Find where the given text appears and provide that cell's center as [x, y] coordinate. 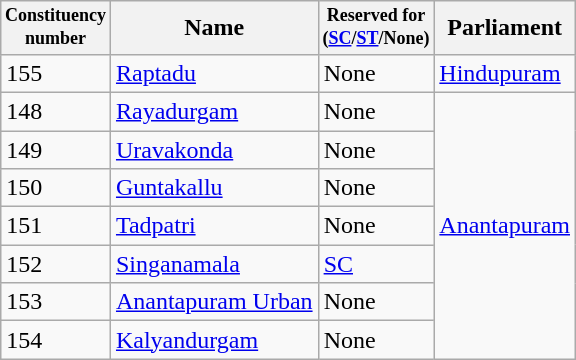
Constituency number [56, 28]
Anantapuram [505, 225]
SC [376, 264]
Reserved for(SC/ST/None) [376, 28]
Kalyandurgam [214, 340]
153 [56, 302]
149 [56, 150]
154 [56, 340]
Guntakallu [214, 188]
Raptadu [214, 73]
Parliament [505, 28]
152 [56, 264]
155 [56, 73]
Singanamala [214, 264]
151 [56, 226]
Name [214, 28]
Hindupuram [505, 73]
Uravakonda [214, 150]
150 [56, 188]
148 [56, 111]
Tadpatri [214, 226]
Anantapuram Urban [214, 302]
Rayadurgam [214, 111]
